Return the (X, Y) coordinate for the center point of the cell that contains the specified text.  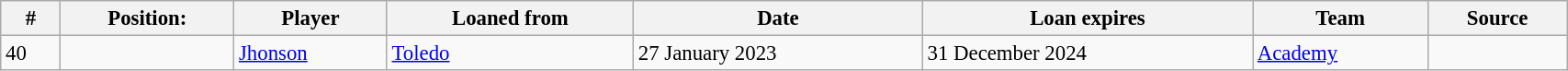
Position: (147, 18)
Loan expires (1088, 18)
Source (1497, 18)
27 January 2023 (779, 53)
Date (779, 18)
Loaned from (510, 18)
Team (1341, 18)
Toledo (510, 53)
Player (310, 18)
Jhonson (310, 53)
31 December 2024 (1088, 53)
# (31, 18)
Academy (1341, 53)
40 (31, 53)
